Identify which cell holds the provided text, then report its (x, y) central coordinate. 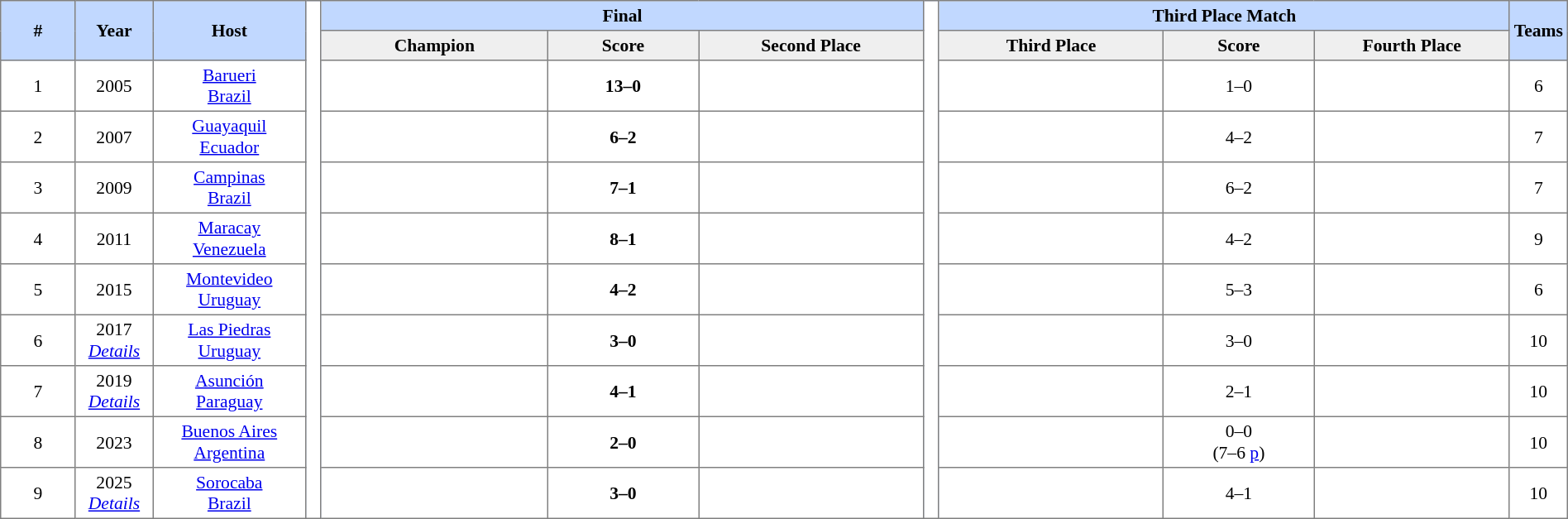
8 (38, 442)
1 (38, 86)
1–0 (1239, 86)
# (38, 31)
13–0 (623, 86)
2009 (114, 188)
Teams (1538, 31)
2017Details (114, 340)
2005 (114, 86)
Buenos AiresArgentina (230, 442)
2025Details (114, 493)
2–0 (623, 442)
2011 (114, 238)
2007 (114, 137)
5 (38, 290)
2015 (114, 290)
Third Place (1051, 46)
GuayaquilEcuador (230, 137)
5–3 (1239, 290)
2023 (114, 442)
Final (622, 16)
BarueriBrazil (230, 86)
8–1 (623, 238)
2 (38, 137)
Champion (434, 46)
CampinasBrazil (230, 188)
Third Place Match (1224, 16)
4 (38, 238)
MontevideoUruguay (230, 290)
Host (230, 31)
MaracayVenezuela (230, 238)
0–0(7–6 p) (1239, 442)
3 (38, 188)
Second Place (810, 46)
Fourth Place (1413, 46)
7–1 (623, 188)
2019Details (114, 392)
AsunciónParaguay (230, 392)
SorocabaBrazil (230, 493)
2–1 (1239, 392)
Year (114, 31)
Las PiedrasUruguay (230, 340)
